Provide the (X, Y) coordinate of the cell's center where the given text is located.  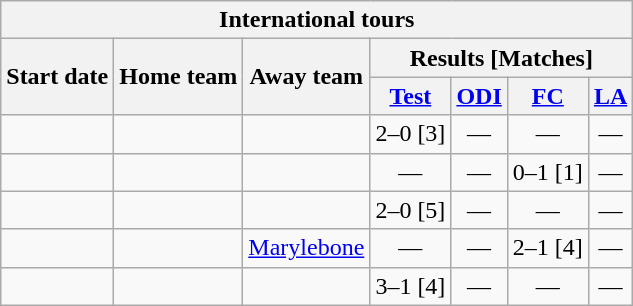
0–1 [1] (548, 172)
Test (410, 96)
LA (610, 96)
ODI (479, 96)
Home team (178, 77)
International tours (317, 20)
2–0 [3] (410, 134)
FC (548, 96)
2–1 [4] (548, 248)
Away team (306, 77)
Start date (58, 77)
2–0 [5] (410, 210)
Marylebone (306, 248)
3–1 [4] (410, 286)
Results [Matches] (502, 58)
